Determine the (X, Y) coordinate at the center of the cell enclosing the given text.  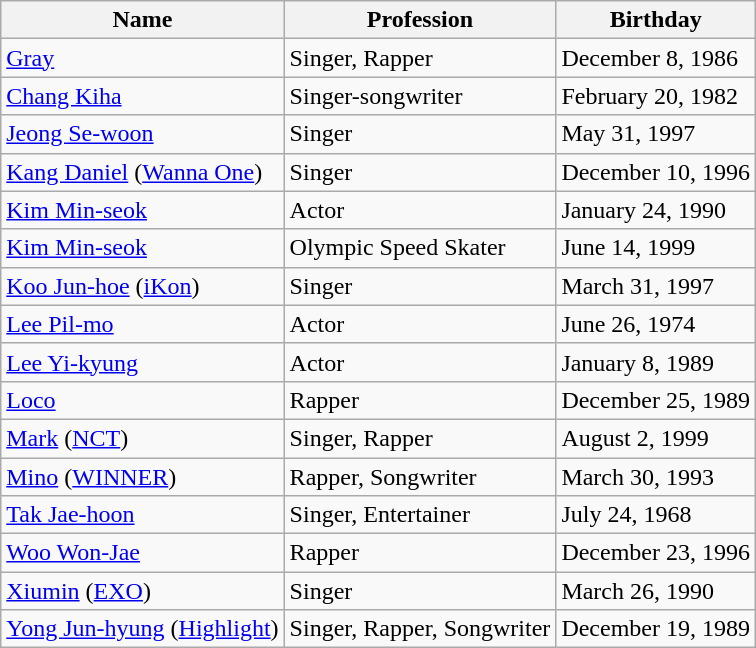
Yong Jun-hyung (Highlight) (142, 629)
Gray (142, 58)
June 14, 1999 (656, 248)
Kang Daniel (Wanna One) (142, 172)
Lee Pil-mo (142, 324)
Lee Yi-kyung (142, 362)
Singer-songwriter (420, 96)
Singer, Entertainer (420, 515)
June 26, 1974 (656, 324)
March 26, 1990 (656, 591)
January 24, 1990 (656, 210)
December 25, 1989 (656, 400)
December 23, 1996 (656, 553)
December 8, 1986 (656, 58)
Koo Jun-hoe (iKon) (142, 286)
Singer, Rapper, Songwriter (420, 629)
July 24, 1968 (656, 515)
Rapper, Songwriter (420, 477)
Mino (WINNER) (142, 477)
Olympic Speed Skater (420, 248)
December 10, 1996 (656, 172)
Name (142, 20)
Birthday (656, 20)
Loco (142, 400)
Woo Won-Jae (142, 553)
August 2, 1999 (656, 438)
February 20, 1982 (656, 96)
March 31, 1997 (656, 286)
March 30, 1993 (656, 477)
December 19, 1989 (656, 629)
Profession (420, 20)
Tak Jae-hoon (142, 515)
Xiumin (EXO) (142, 591)
Chang Kiha (142, 96)
May 31, 1997 (656, 134)
January 8, 1989 (656, 362)
Jeong Se-woon (142, 134)
Mark (NCT) (142, 438)
